Return the (x, y) coordinate for the center point of the cell that contains the specified text.  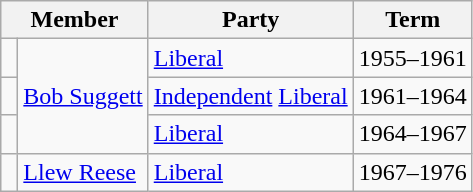
Term (412, 20)
1955–1961 (412, 58)
Bob Suggett (83, 96)
Member (74, 20)
Party (250, 20)
1961–1964 (412, 96)
1964–1967 (412, 134)
Independent Liberal (250, 96)
Llew Reese (83, 172)
1967–1976 (412, 172)
